Output the [x, y] coordinate of the center of the cell containing the given text.  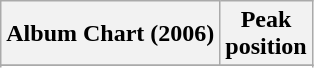
Album Chart (2006) [110, 34]
Peakposition [266, 34]
